Capture the cell that displays the provided text and extract its (x, y) central coordinate. 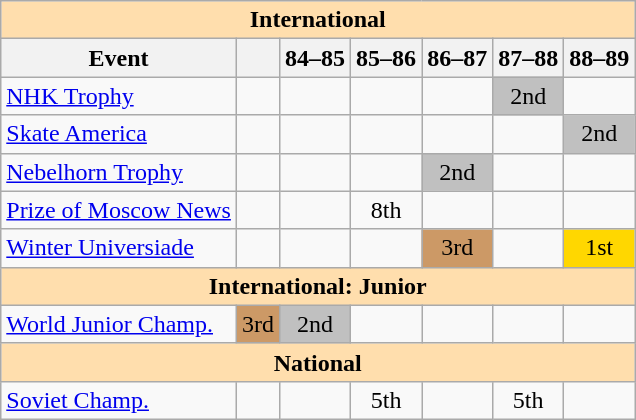
86–87 (458, 58)
Skate America (119, 134)
Event (119, 58)
International: Junior (318, 286)
NHK Trophy (119, 96)
8th (386, 210)
National (318, 362)
1st (600, 248)
Nebelhorn Trophy (119, 172)
87–88 (528, 58)
Soviet Champ. (119, 400)
84–85 (314, 58)
85–86 (386, 58)
Prize of Moscow News (119, 210)
Winter Universiade (119, 248)
World Junior Champ. (119, 324)
International (318, 20)
88–89 (600, 58)
